Extract the [X, Y] coordinate from the center of the cell holding the provided text.  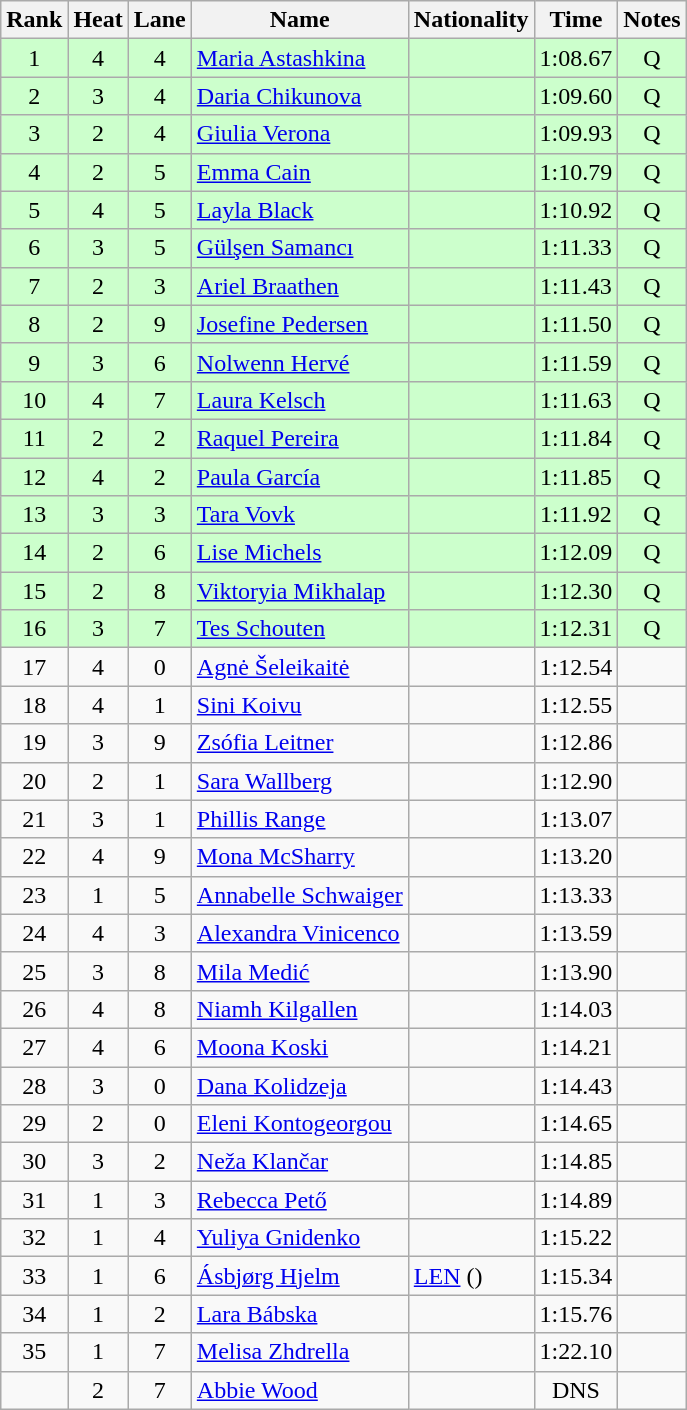
1:13.90 [576, 971]
1:15.76 [576, 1314]
33 [34, 1276]
Melisa Zhdrella [300, 1352]
21 [34, 819]
1:14.85 [576, 1162]
1:12.31 [576, 629]
Josefine Pedersen [300, 324]
Yuliya Gnidenko [300, 1238]
1:11.92 [576, 515]
Ásbjørg Hjelm [300, 1276]
Dana Kolidzeja [300, 1085]
Heat [98, 20]
1:11.63 [576, 400]
13 [34, 515]
30 [34, 1162]
1:15.34 [576, 1276]
Sara Wallberg [300, 781]
Zsófia Leitner [300, 743]
23 [34, 895]
Phillis Range [300, 819]
Layla Black [300, 210]
1:09.93 [576, 134]
17 [34, 667]
32 [34, 1238]
Nationality [471, 20]
Niamh Kilgallen [300, 1009]
1:14.43 [576, 1085]
Rebecca Pető [300, 1200]
Lise Michels [300, 553]
Neža Klančar [300, 1162]
LEN () [471, 1276]
1:08.67 [576, 58]
Notes [652, 20]
Time [576, 20]
1:22.10 [576, 1352]
35 [34, 1352]
1:14.21 [576, 1047]
Nolwenn Hervé [300, 362]
Giulia Verona [300, 134]
Lane [160, 20]
15 [34, 591]
Moona Koski [300, 1047]
1:10.92 [576, 210]
Maria Astashkina [300, 58]
Tara Vovk [300, 515]
1:13.07 [576, 819]
1:11.59 [576, 362]
1:12.54 [576, 667]
19 [34, 743]
Ariel Braathen [300, 286]
Alexandra Vinicenco [300, 933]
31 [34, 1200]
Mila Medić [300, 971]
1:12.30 [576, 591]
1:14.03 [576, 1009]
DNS [576, 1390]
1:11.43 [576, 286]
10 [34, 400]
1:11.85 [576, 477]
Emma Cain [300, 172]
Viktoryia Mikhalap [300, 591]
1:11.50 [576, 324]
11 [34, 438]
Lara Bábska [300, 1314]
Laura Kelsch [300, 400]
Raquel Pereira [300, 438]
Name [300, 20]
24 [34, 933]
20 [34, 781]
1:09.60 [576, 96]
Mona McSharry [300, 857]
1:13.33 [576, 895]
28 [34, 1085]
Daria Chikunova [300, 96]
12 [34, 477]
26 [34, 1009]
14 [34, 553]
16 [34, 629]
1:11.84 [576, 438]
1:14.65 [576, 1124]
Sini Koivu [300, 705]
18 [34, 705]
1:12.90 [576, 781]
1:10.79 [576, 172]
1:12.09 [576, 553]
1:12.86 [576, 743]
1:12.55 [576, 705]
1:14.89 [576, 1200]
Abbie Wood [300, 1390]
29 [34, 1124]
34 [34, 1314]
1:15.22 [576, 1238]
Paula García [300, 477]
1:11.33 [576, 248]
Gülşen Samancı [300, 248]
Rank [34, 20]
Tes Schouten [300, 629]
Annabelle Schwaiger [300, 895]
22 [34, 857]
25 [34, 971]
Agnė Šeleikaitė [300, 667]
27 [34, 1047]
1:13.20 [576, 857]
Eleni Kontogeorgou [300, 1124]
1:13.59 [576, 933]
